Provide the (X, Y) coordinate of the cell's center where the given text is located.  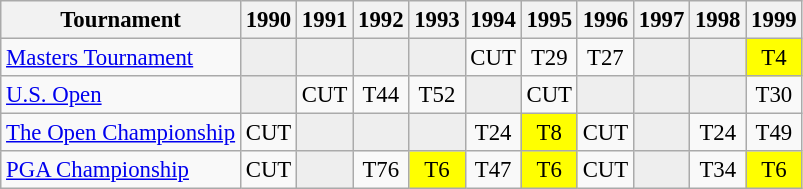
Masters Tournament (121, 58)
T76 (381, 170)
T34 (718, 170)
PGA Championship (121, 170)
The Open Championship (121, 133)
T47 (493, 170)
T49 (774, 133)
1993 (437, 20)
1991 (325, 20)
1994 (493, 20)
1997 (661, 20)
T44 (381, 95)
1999 (774, 20)
T52 (437, 95)
1990 (268, 20)
T29 (549, 58)
1998 (718, 20)
1995 (549, 20)
1992 (381, 20)
Tournament (121, 20)
T8 (549, 133)
T30 (774, 95)
T27 (605, 58)
1996 (605, 20)
T4 (774, 58)
U.S. Open (121, 95)
